Return the (x, y) coordinate for the center point of the cell that contains the specified text.  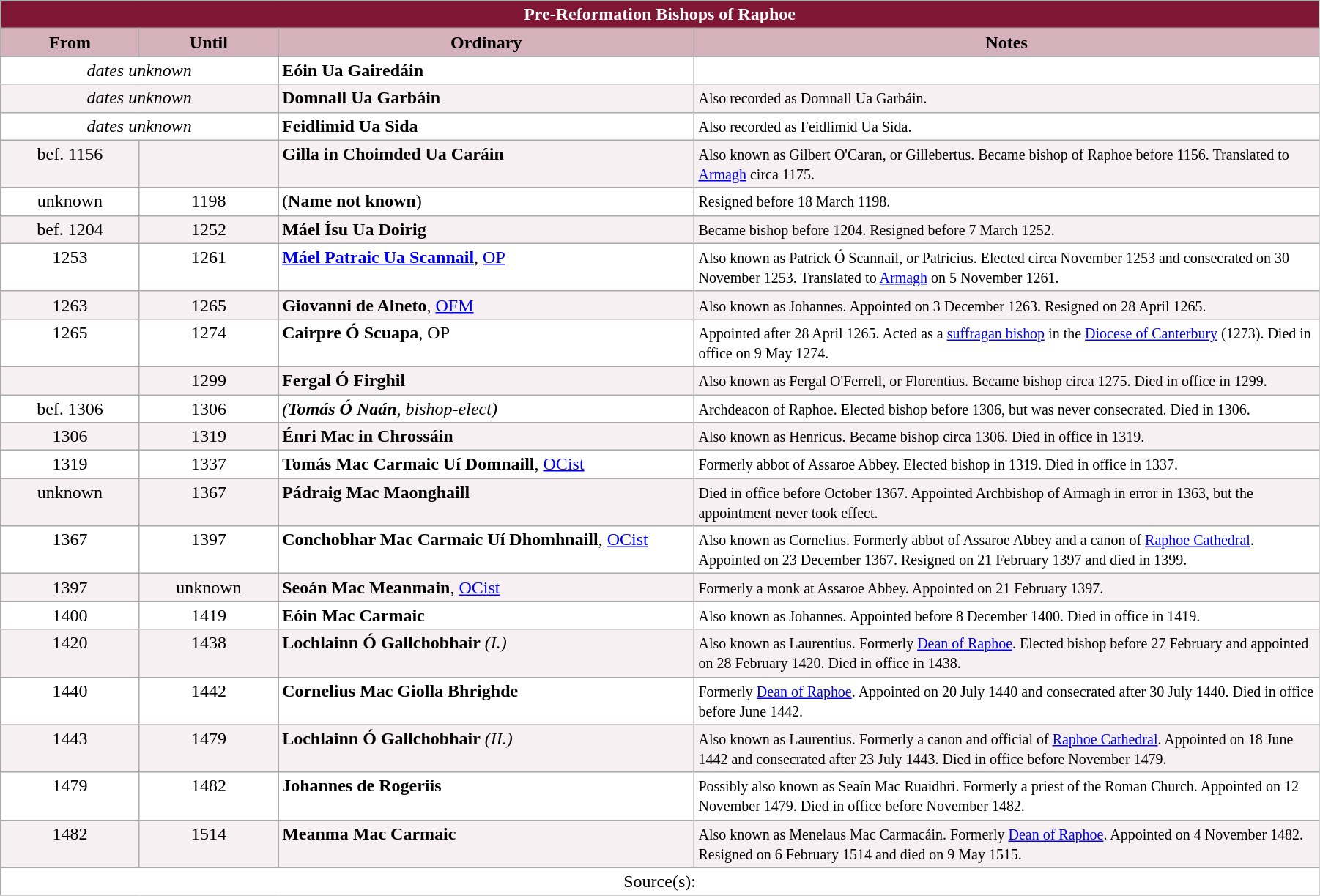
Possibly also known as Seaín Mac Ruaidhri. Formerly a priest of the Roman Church. Appointed on 12 November 1479. Died in office before November 1482. (1006, 796)
1299 (208, 380)
Until (208, 42)
(Tomás Ó Naán, bishop-elect) (486, 408)
1514 (208, 844)
1253 (70, 267)
1420 (70, 654)
Conchobhar Mac Carmaic Uí Dhomhnaill, OCist (486, 549)
Also known as Johannes. Appointed before 8 December 1400. Died in office in 1419. (1006, 615)
Énri Mac in Chrossáin (486, 437)
(Name not known) (486, 201)
Notes (1006, 42)
Also recorded as Feidlimid Ua Sida. (1006, 126)
1337 (208, 464)
Formerly a monk at Assaroe Abbey. Appointed on 21 February 1397. (1006, 588)
1419 (208, 615)
Also known as Gilbert O'Caran, or Gillebertus. Became bishop of Raphoe before 1156. Translated to Armagh circa 1175. (1006, 164)
Seoán Mac Meanmain, OCist (486, 588)
Gilla in Choimded Ua Caráin (486, 164)
Formerly abbot of Assaroe Abbey. Elected bishop in 1319. Died in office in 1337. (1006, 464)
Resigned before 18 March 1198. (1006, 201)
Máel Ísu Ua Doirig (486, 229)
Lochlainn Ó Gallchobhair (I.) (486, 654)
Fergal Ó Firghil (486, 380)
Also known as Johannes. Appointed on 3 December 1263. Resigned on 28 April 1265. (1006, 305)
Also known as Menelaus Mac Carmacáin. Formerly Dean of Raphoe. Appointed on 4 November 1482. Resigned on 6 February 1514 and died on 9 May 1515. (1006, 844)
Also known as Henricus. Became bishop circa 1306. Died in office in 1319. (1006, 437)
Lochlainn Ó Gallchobhair (II.) (486, 749)
1440 (70, 700)
bef. 1306 (70, 408)
Source(s): (660, 881)
Ordinary (486, 42)
Máel Patraic Ua Scannail, OP (486, 267)
Johannes de Rogeriis (486, 796)
Eóin Mac Carmaic (486, 615)
Meanma Mac Carmaic (486, 844)
Became bishop before 1204. Resigned before 7 March 1252. (1006, 229)
Giovanni de Alneto, OFM (486, 305)
Pádraig Mac Maonghaill (486, 503)
Also known as Fergal O'Ferrell, or Florentius. Became bishop circa 1275. Died in office in 1299. (1006, 380)
From (70, 42)
Also recorded as Domnall Ua Garbáin. (1006, 98)
Eóin Ua Gairedáin (486, 70)
Formerly Dean of Raphoe. Appointed on 20 July 1440 and consecrated after 30 July 1440. Died in office before June 1442. (1006, 700)
1263 (70, 305)
Cairpre Ó Scuapa, OP (486, 343)
1261 (208, 267)
Died in office before October 1367. Appointed Archbishop of Armagh in error in 1363, but the appointment never took effect. (1006, 503)
bef. 1204 (70, 229)
1443 (70, 749)
Archdeacon of Raphoe. Elected bishop before 1306, but was never consecrated. Died in 1306. (1006, 408)
1198 (208, 201)
1252 (208, 229)
bef. 1156 (70, 164)
Tomás Mac Carmaic Uí Domnaill, OCist (486, 464)
Feidlimid Ua Sida (486, 126)
Also known as Laurentius. Formerly Dean of Raphoe. Elected bishop before 27 February and appointed on 28 February 1420. Died in office in 1438. (1006, 654)
1400 (70, 615)
Cornelius Mac Giolla Bhrighde (486, 700)
Domnall Ua Garbáin (486, 98)
Appointed after 28 April 1265. Acted as a suffragan bishop in the Diocese of Canterbury (1273). Died in office on 9 May 1274. (1006, 343)
Pre-Reformation Bishops of Raphoe (660, 15)
1274 (208, 343)
1438 (208, 654)
1442 (208, 700)
